Return the [X, Y] coordinate for the center point of the cell that contains the specified text.  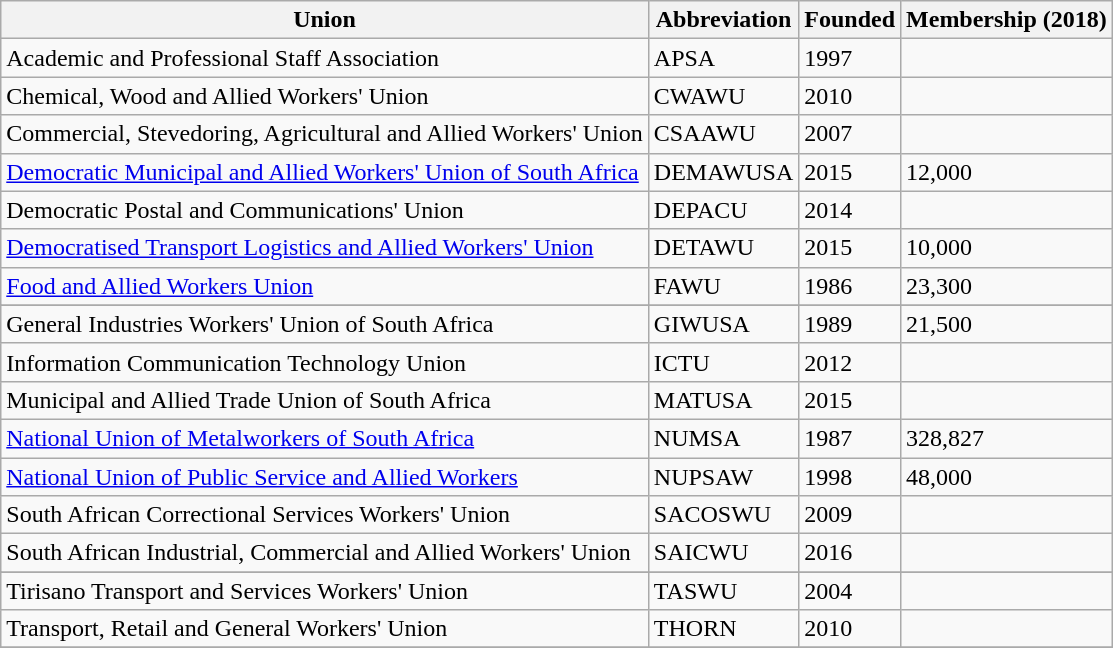
SAICWU [723, 553]
ICTU [723, 362]
2012 [850, 362]
Municipal and Allied Trade Union of South Africa [325, 400]
1998 [850, 477]
48,000 [1007, 477]
Commercial, Stevedoring, Agricultural and Allied Workers' Union [325, 134]
10,000 [1007, 248]
Information Communication Technology Union [325, 362]
2016 [850, 553]
FAWU [723, 286]
Transport, Retail and General Workers' Union [325, 629]
NUMSA [723, 438]
Democratic Postal and Communications' Union [325, 210]
Membership (2018) [1007, 20]
CSAAWU [723, 134]
1986 [850, 286]
NUPSAW [723, 477]
National Union of Public Service and Allied Workers [325, 477]
THORN [723, 629]
328,827 [1007, 438]
Abbreviation [723, 20]
Democratised Transport Logistics and Allied Workers' Union [325, 248]
GIWUSA [723, 324]
2004 [850, 591]
Chemical, Wood and Allied Workers' Union [325, 96]
DETAWU [723, 248]
DEPACU [723, 210]
2009 [850, 515]
South African Correctional Services Workers' Union [325, 515]
Founded [850, 20]
South African Industrial, Commercial and Allied Workers' Union [325, 553]
23,300 [1007, 286]
General Industries Workers' Union of South Africa [325, 324]
Democratic Municipal and Allied Workers' Union of South Africa [325, 172]
Tirisano Transport and Services Workers' Union [325, 591]
TASWU [723, 591]
2007 [850, 134]
SACOSWU [723, 515]
APSA [723, 58]
1997 [850, 58]
CWAWU [723, 96]
Academic and Professional Staff Association [325, 58]
National Union of Metalworkers of South Africa [325, 438]
MATUSA [723, 400]
21,500 [1007, 324]
DEMAWUSA [723, 172]
Union [325, 20]
2014 [850, 210]
Food and Allied Workers Union [325, 286]
1989 [850, 324]
1987 [850, 438]
12,000 [1007, 172]
